Return [X, Y] of the center of cell containing provided text 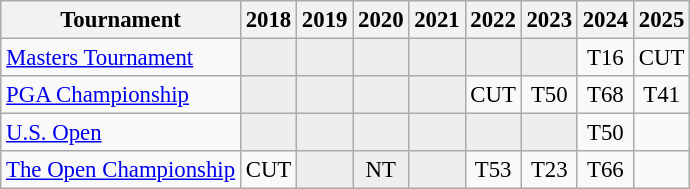
2019 [325, 20]
T23 [549, 170]
PGA Championship [121, 95]
NT [381, 170]
2022 [493, 20]
2023 [549, 20]
T53 [493, 170]
U.S. Open [121, 133]
T66 [605, 170]
2020 [381, 20]
2018 [268, 20]
Masters Tournament [121, 58]
T41 [661, 95]
2025 [661, 20]
2021 [437, 20]
T16 [605, 58]
T68 [605, 95]
Tournament [121, 20]
The Open Championship [121, 170]
2024 [605, 20]
